Return the [x, y] coordinate for the center point of the cell that contains the specified text.  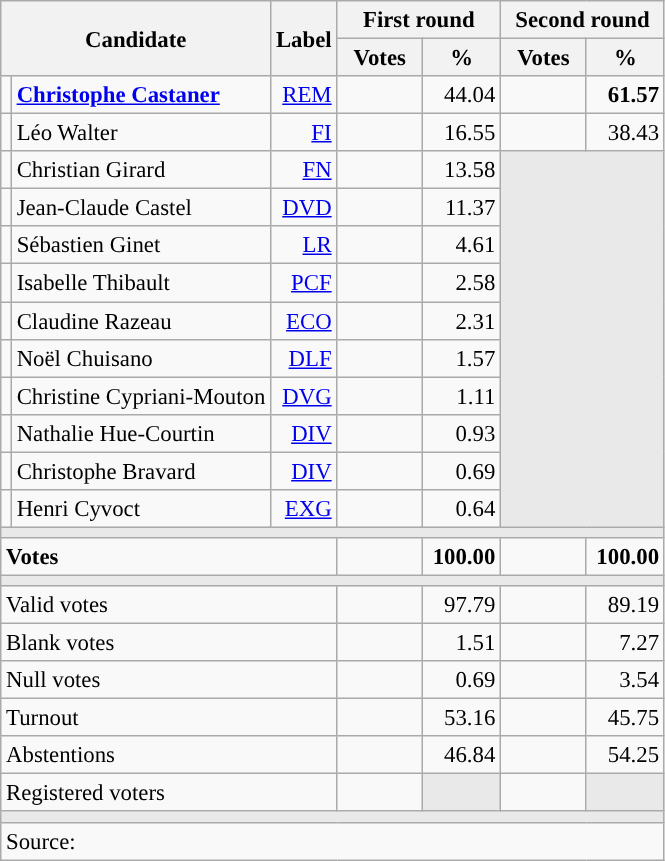
53.16 [462, 718]
7.27 [625, 643]
Claudine Razeau [140, 321]
Isabelle Thibault [140, 283]
1.57 [462, 358]
FN [304, 170]
REM [304, 95]
Turnout [169, 718]
Christian Girard [140, 170]
First round [419, 20]
DLF [304, 358]
89.19 [625, 605]
11.37 [462, 208]
Blank votes [169, 643]
4.61 [462, 245]
Second round [583, 20]
38.43 [625, 133]
LR [304, 245]
Source: [333, 841]
FI [304, 133]
61.57 [625, 95]
Nathalie Hue-Courtin [140, 433]
1.11 [462, 396]
0.64 [462, 509]
Noël Chuisano [140, 358]
Null votes [169, 680]
Christophe Bravard [140, 471]
Christophe Castaner [140, 95]
54.25 [625, 755]
97.79 [462, 605]
Registered voters [169, 793]
Christine Cypriani-Mouton [140, 396]
Abstentions [169, 755]
Candidate [136, 38]
2.58 [462, 283]
Jean-Claude Castel [140, 208]
2.31 [462, 321]
Léo Walter [140, 133]
Sébastien Ginet [140, 245]
Label [304, 38]
16.55 [462, 133]
Valid votes [169, 605]
PCF [304, 283]
13.58 [462, 170]
44.04 [462, 95]
DVD [304, 208]
Henri Cyvoct [140, 509]
ECO [304, 321]
DVG [304, 396]
46.84 [462, 755]
1.51 [462, 643]
3.54 [625, 680]
0.93 [462, 433]
45.75 [625, 718]
EXG [304, 509]
